Find where the given text appears and provide that cell's center as [x, y] coordinate. 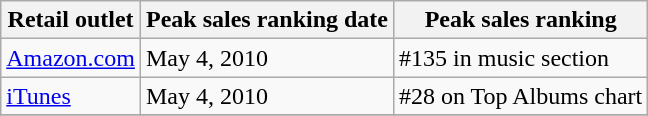
Amazon.com [71, 58]
Peak sales ranking [521, 20]
Peak sales ranking date [266, 20]
Retail outlet [71, 20]
#135 in music section [521, 58]
iTunes [71, 96]
#28 on Top Albums chart [521, 96]
